Identify which cell holds the provided text, then report its (x, y) central coordinate. 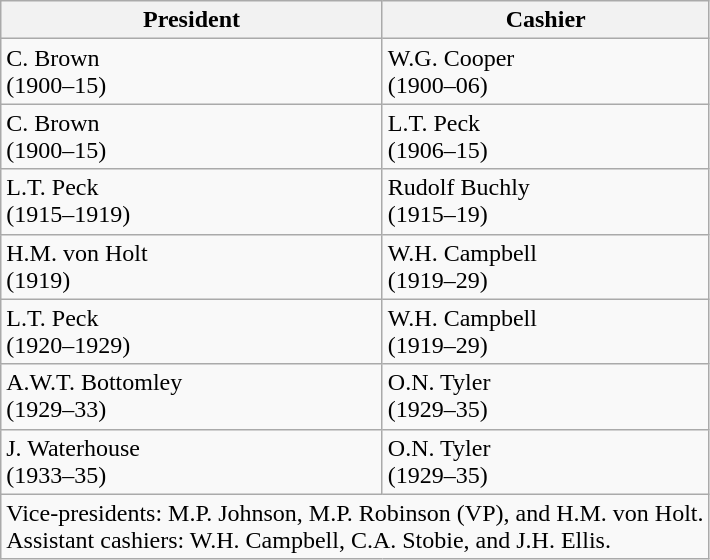
L.T. Peck(1906–15) (546, 136)
L.T. Peck(1920–1929) (192, 332)
H.M. von Holt(1919) (192, 266)
A.W.T. Bottomley(1929–33) (192, 396)
President (192, 20)
J. Waterhouse(1933–35) (192, 462)
Rudolf Buchly(1915–19) (546, 202)
Cashier (546, 20)
Vice-presidents: M.P. Johnson, M.P. Robinson (VP), and H.M. von Holt. Assistant cashiers: W.H. Campbell, C.A. Stobie, and J.H. Ellis. (355, 526)
W.G. Cooper(1900–06) (546, 72)
L.T. Peck(1915–1919) (192, 202)
